Output the (x, y) coordinate of the center of the cell containing the given text.  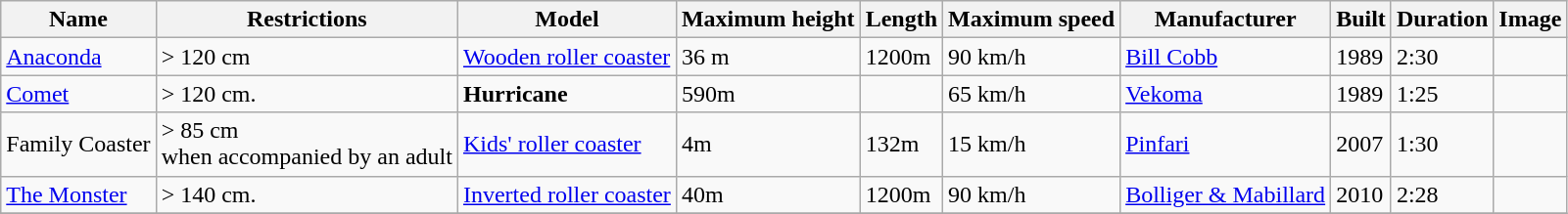
Duration (1442, 20)
Maximum height (768, 20)
Inverted roller coaster (566, 194)
2:28 (1442, 194)
Bolliger & Mabillard (1226, 194)
Maximum speed (1032, 20)
Anaconda (78, 57)
> 140 cm. (307, 194)
Restrictions (307, 20)
The Monster (78, 194)
Length (901, 20)
Manufacturer (1226, 20)
132m (901, 145)
Wooden roller coaster (566, 57)
Family Coaster (78, 145)
1:25 (1442, 94)
> 85 cm when accompanied by an adult (307, 145)
15 km/h (1032, 145)
Vekoma (1226, 94)
65 km/h (1032, 94)
590m (768, 94)
> 120 cm. (307, 94)
Model (566, 20)
2010 (1361, 194)
Kids' roller coaster (566, 145)
2:30 (1442, 57)
40m (768, 194)
Built (1361, 20)
36 m (768, 57)
> 120 cm (307, 57)
Bill Cobb (1226, 57)
Pinfari (1226, 145)
Hurricane (566, 94)
1:30 (1442, 145)
Comet (78, 94)
2007 (1361, 145)
Image (1530, 20)
Name (78, 20)
4m (768, 145)
